Return the [X, Y] coordinate for the center point of the cell that contains the specified text.  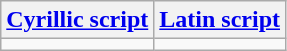
Cyrillic script [78, 20]
Latin script [220, 20]
